Output the (X, Y) coordinate of the center of the cell containing the given text.  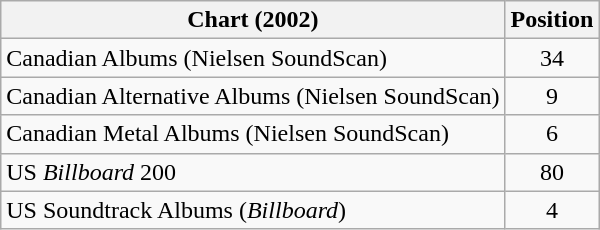
4 (552, 210)
US Soundtrack Albums (Billboard) (253, 210)
6 (552, 134)
Canadian Metal Albums (Nielsen SoundScan) (253, 134)
Canadian Alternative Albums (Nielsen SoundScan) (253, 96)
Canadian Albums (Nielsen SoundScan) (253, 58)
80 (552, 172)
34 (552, 58)
9 (552, 96)
US Billboard 200 (253, 172)
Position (552, 20)
Chart (2002) (253, 20)
